Find where the given text appears and provide that cell's center as [x, y] coordinate. 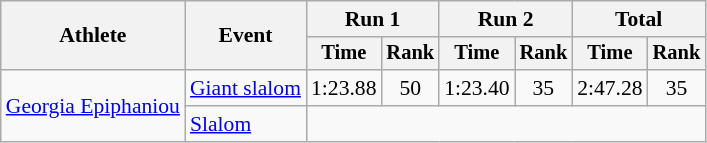
Run 1 [372, 19]
1:23.88 [344, 88]
Athlete [93, 36]
Event [246, 36]
1:23.40 [476, 88]
2:47.28 [610, 88]
Slalom [246, 124]
Run 2 [506, 19]
50 [410, 88]
Giant slalom [246, 88]
Georgia Epiphaniou [93, 106]
Total [638, 19]
